Identify which cell holds the provided text, then report its [x, y] central coordinate. 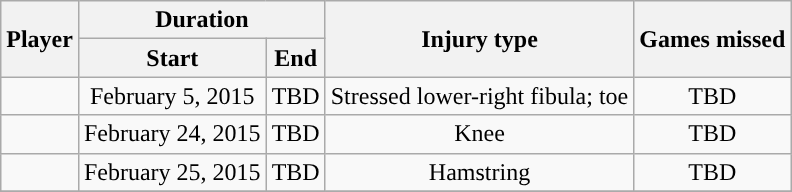
End [296, 58]
Duration [202, 20]
Hamstring [480, 172]
Stressed lower-right fibula; toe [480, 96]
February 5, 2015 [172, 96]
February 25, 2015 [172, 172]
Start [172, 58]
Injury type [480, 39]
February 24, 2015 [172, 134]
Knee [480, 134]
Player [40, 39]
Games missed [712, 39]
